For the text-containing cell, return its midpoint in (X, Y) coordinate format. 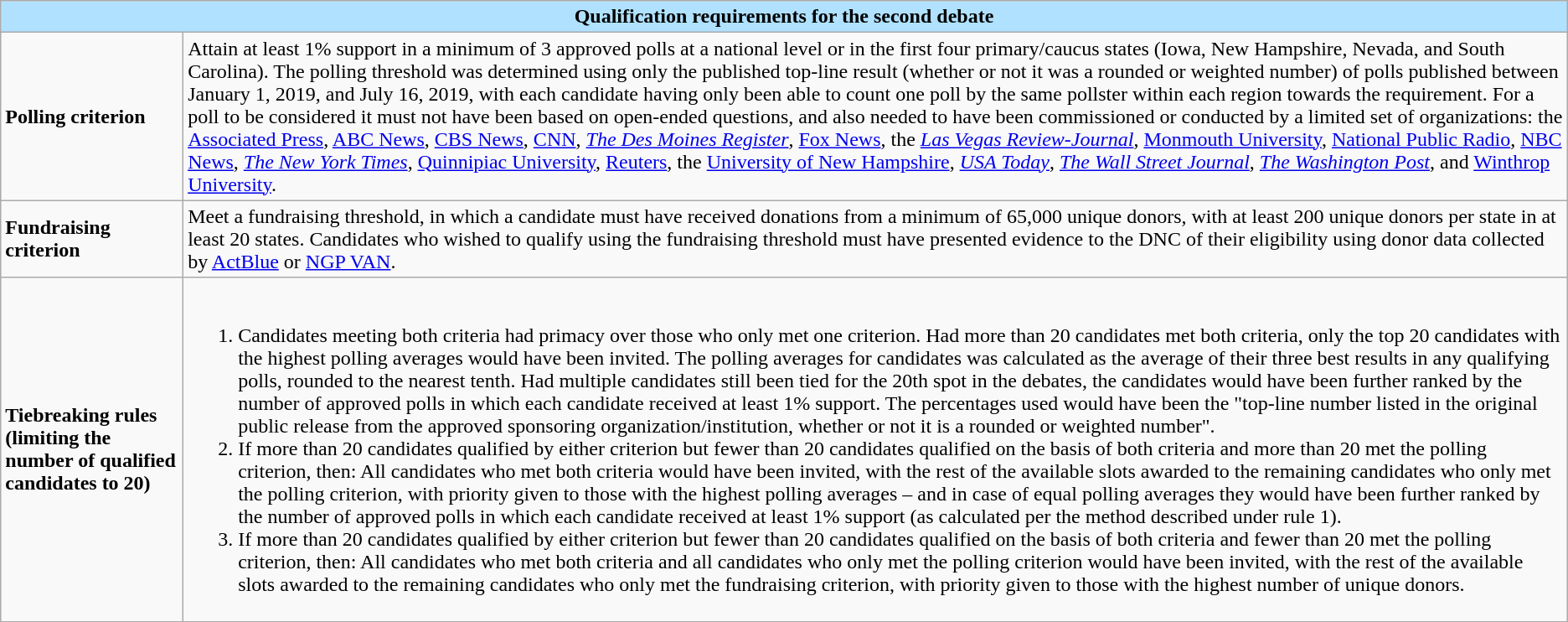
Polling criterion (92, 117)
Tiebreaking rules (limiting the number of qualified candidates to 20) (92, 449)
Fundraising criterion (92, 239)
Qualification requirements for the second debate (784, 17)
